Provide the [X, Y] coordinate of the cell's center where the given text is located.  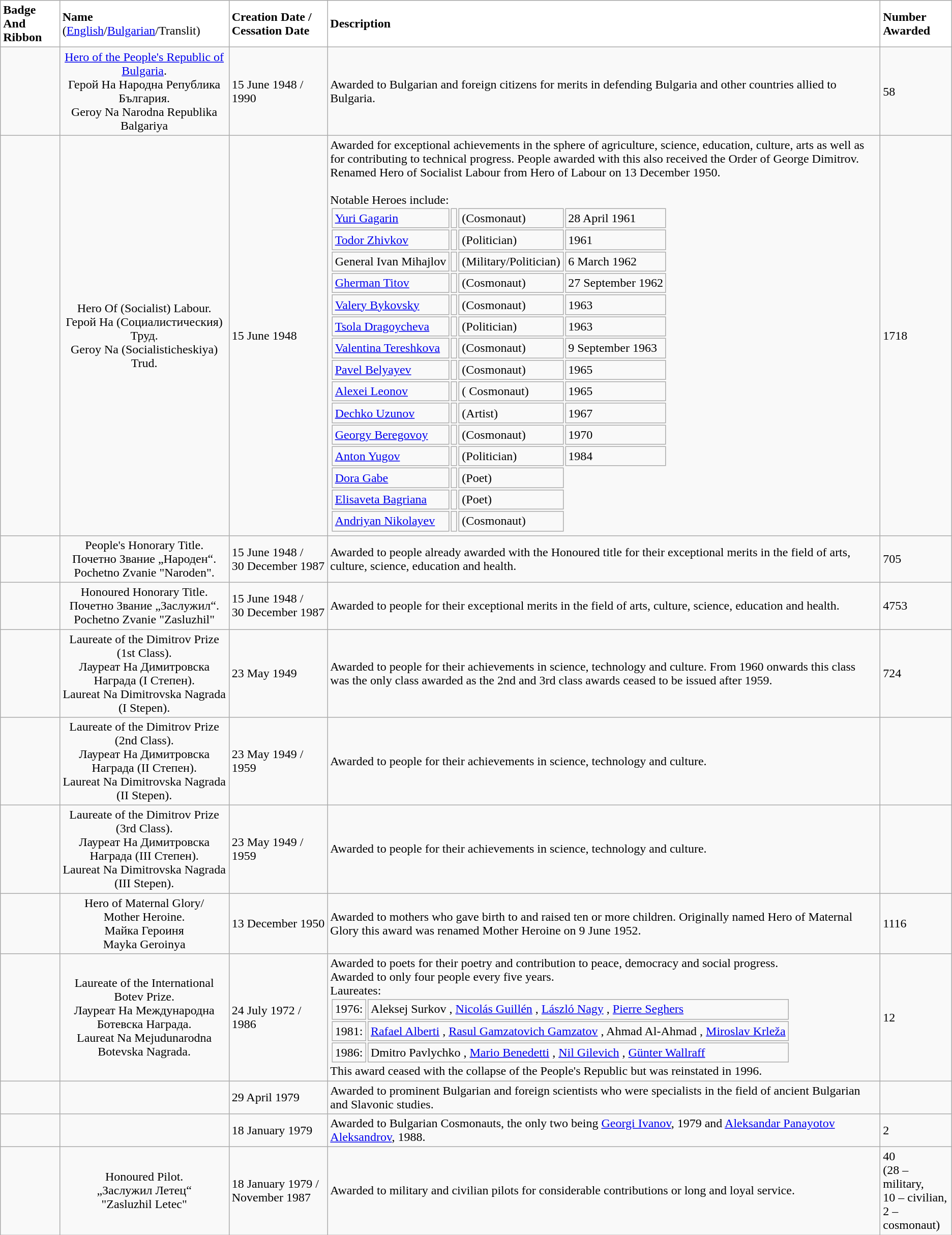
Hero Of (Socialist) Labour.Герой На (Социалистическия) Труд.Geroy Na (Socialisticheskiya) Trud. [144, 336]
(Artist) [511, 413]
Creation Date /Cessation Date [278, 24]
1967 [615, 413]
Tsola Dragoycheva [391, 326]
12 [916, 1017]
Laureate of the Dimitrov Prize(2nd Class).Лауреат На Димитровска Награда (II Степен).Laureat Na Dimitrovska Nagrada (II Stepen). [144, 762]
Description [604, 24]
29 April 1979 [278, 1097]
Georgy Beregovoy [391, 435]
Awarded to military and civilian pilots for considerable contributions or long and loyal service. [604, 1191]
28 April 1961 [615, 218]
Alexei Leonov [391, 391]
(Military/Politician) [511, 262]
Yuri Gagarin [391, 218]
Awarded to Bulgarian Cosmonauts, the only two being Georgi Ivanov, 1979 and Aleksandar Panayotov Aleksandrov, 1988. [604, 1131]
9 September 1963 [615, 348]
Andriyan Nikolayev [391, 521]
18 January 1979 [278, 1131]
General Ivan Mihajlov [391, 262]
Dmitro Pavlychko , Mario Benedetti , Nil Gilevich , Günter Wallraff [578, 1052]
Rafael Alberti , Rasul Gamzatovich Gamzatov , Ahmad Al-Ahmad , Miroslav Krleža [578, 1031]
Valentina Tereshkova [391, 348]
Laureate of the Dimitrov Prize(1st Class).Лауреат На Димитровска Награда (I Степен).Laureat Na Dimitrovska Nagrada (I Stepen). [144, 673]
Honoured Pilot.„Заслужил Летец“"Zasluzhil Letec" [144, 1191]
Dechko Uzunov [391, 413]
2 [916, 1131]
1976: [349, 1009]
1981: [349, 1031]
27 September 1962 [615, 283]
( Cosmonaut) [511, 391]
6 March 1962 [615, 262]
Anton Yugov [391, 457]
Awarded to prominent Bulgarian and foreign scientists who were specialists in the field of ancient Bulgarian and Slavonic studies. [604, 1097]
1986: [349, 1052]
Laureate of the Dimitrov Prize(3rd Class).Лауреат На Димитровска Награда (III Степен).Laureat Na Dimitrovska Nagrada (III Stepen). [144, 849]
Number Awarded [916, 24]
24 July 1972 /1986 [278, 1017]
People's Honorary Title.Почетно Звание „Народен“.Pochetno Zvanie "Naroden". [144, 559]
Pavel Belyayev [391, 370]
15 June 1948 /1990 [278, 92]
Name (English/Bulgarian/Translit) [144, 24]
Badge And Ribbon [30, 24]
Aleksej Surkov , Nicolás Guillén , László Nagy , Pierre Seghers [578, 1009]
724 [916, 673]
Todor Zhivkov [391, 240]
Hero of the People's Republic of Bulgaria.Герой На Народна Република България.Geroy Na Narodna Republika Balgariya [144, 92]
1984 [615, 457]
1718 [916, 336]
4753 [916, 606]
Awarded to people already awarded with the Honoured title for their exceptional merits in the field of arts, culture, science, education and health. [604, 559]
Honoured Honorary Title.Почетно Звание „Заслужил“.Pochetno Zvanie "Zasluzhil" [144, 606]
Awarded to people for their exceptional merits in the field of arts, culture, science, education and health. [604, 606]
23 May 1949 [278, 673]
15 June 1948 [278, 336]
18 January 1979 /November 1987 [278, 1191]
13 December 1950 [278, 923]
40(28 – military,10 – civilian,2 – cosmonaut) [916, 1191]
Gherman Titov [391, 283]
Elisaveta Bagriana [391, 500]
Valery Bykovsky [391, 305]
Awarded to Bulgarian and foreign citizens for merits in defending Bulgaria and other countries allied to Bulgaria. [604, 92]
Laureate of the International Botev Prize.Лауреат На Международна Ботевска Награда.Laureat Na Mejudunarodna Botevska Nagrada. [144, 1017]
1961 [615, 240]
1116 [916, 923]
1970 [615, 435]
Dora Gabe [391, 478]
705 [916, 559]
Hero of Maternal Glory/Mother Heroine.Майка ГероиняMayka Geroinya [144, 923]
58 [916, 92]
